Determine the (x, y) coordinate at the center of the cell enclosing the given text.  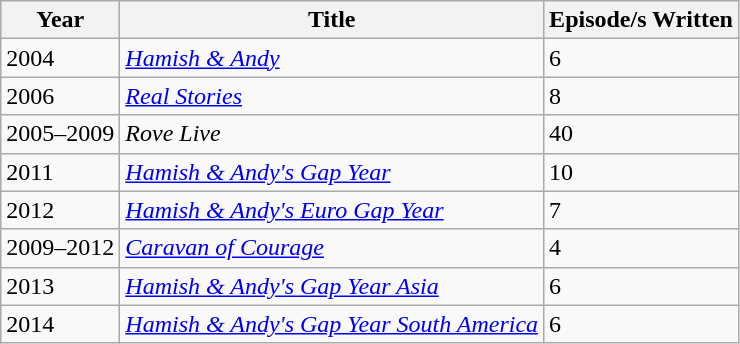
Episode/s Written (642, 20)
40 (642, 134)
7 (642, 210)
Hamish & Andy (332, 58)
Hamish & Andy's Gap Year South America (332, 324)
2011 (60, 172)
Caravan of Courage (332, 248)
Title (332, 20)
Hamish & Andy's Gap Year Asia (332, 286)
10 (642, 172)
Hamish & Andy's Euro Gap Year (332, 210)
4 (642, 248)
2005–2009 (60, 134)
Real Stories (332, 96)
2006 (60, 96)
2004 (60, 58)
Hamish & Andy's Gap Year (332, 172)
2014 (60, 324)
2012 (60, 210)
2009–2012 (60, 248)
8 (642, 96)
2013 (60, 286)
Year (60, 20)
Rove Live (332, 134)
